Scan for the cell matching the given text and deliver its [X, Y] coordinate at center. 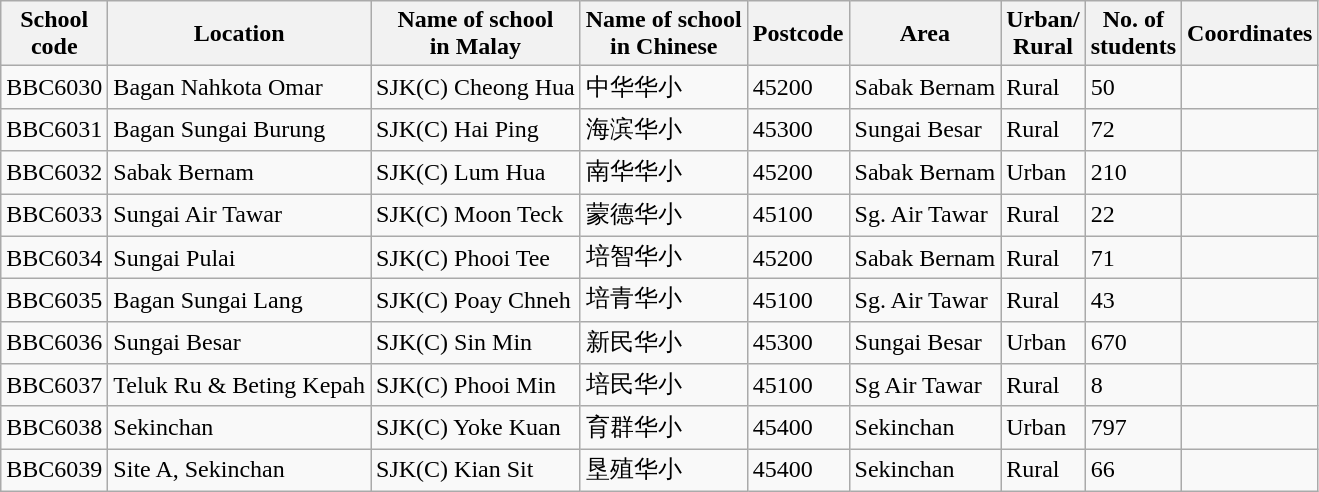
Urban/Rural [1043, 34]
中华华小 [664, 88]
43 [1133, 300]
210 [1133, 172]
8 [1133, 386]
BBC6036 [54, 342]
南华华小 [664, 172]
Schoolcode [54, 34]
Bagan Sungai Lang [240, 300]
22 [1133, 216]
BBC6038 [54, 428]
71 [1133, 258]
797 [1133, 428]
BBC6033 [54, 216]
BBC6035 [54, 300]
蒙德华小 [664, 216]
SJK(C) Sin Min [476, 342]
BBC6037 [54, 386]
垦殖华小 [664, 470]
SJK(C) Poay Chneh [476, 300]
SJK(C) Yoke Kuan [476, 428]
Bagan Nahkota Omar [240, 88]
SJK(C) Cheong Hua [476, 88]
BBC6032 [54, 172]
培智华小 [664, 258]
海滨华小 [664, 130]
Postcode [798, 34]
育群华小 [664, 428]
Sungai Air Tawar [240, 216]
670 [1133, 342]
Sg Air Tawar [925, 386]
BBC6034 [54, 258]
Name of schoolin Chinese [664, 34]
SJK(C) Moon Teck [476, 216]
Location [240, 34]
Coordinates [1250, 34]
66 [1133, 470]
培青华小 [664, 300]
72 [1133, 130]
SJK(C) Hai Ping [476, 130]
Area [925, 34]
SJK(C) Phooi Min [476, 386]
Site A, Sekinchan [240, 470]
50 [1133, 88]
No. ofstudents [1133, 34]
SJK(C) Kian Sit [476, 470]
Teluk Ru & Beting Kepah [240, 386]
Name of schoolin Malay [476, 34]
BBC6030 [54, 88]
SJK(C) Lum Hua [476, 172]
BBC6031 [54, 130]
SJK(C) Phooi Tee [476, 258]
Sungai Pulai [240, 258]
新民华小 [664, 342]
BBC6039 [54, 470]
Bagan Sungai Burung [240, 130]
培民华小 [664, 386]
